Pinpoint the cell where the given text exists, returning its [X, Y] midpoint coordinate. 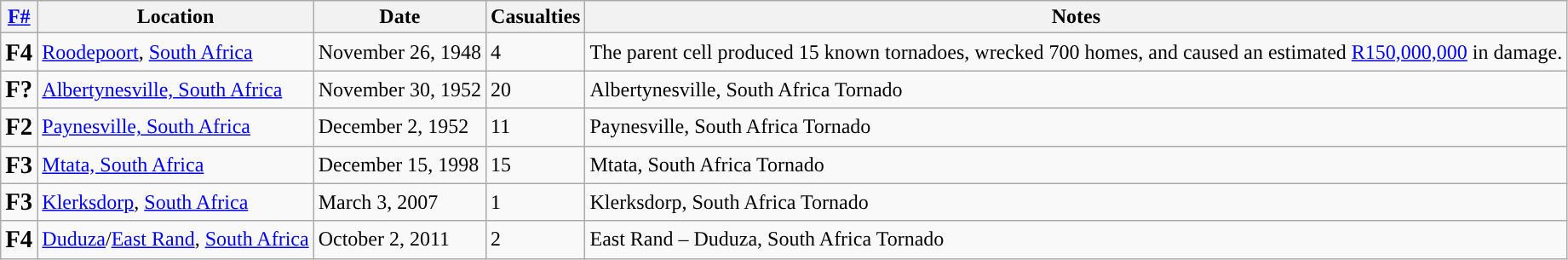
20 [536, 90]
Duduza/East Rand, South Africa [175, 240]
2 [536, 240]
Albertynesville, South Africa Tornado [1077, 90]
Roodepoort, South Africa [175, 52]
December 2, 1952 [399, 127]
October 2, 2011 [399, 240]
Mtata, South Africa Tornado [1077, 165]
Date [399, 17]
F? [19, 90]
East Rand – Duduza, South Africa Tornado [1077, 240]
March 3, 2007 [399, 202]
F# [19, 17]
December 15, 1998 [399, 165]
Klerksdorp, South Africa Tornado [1077, 202]
11 [536, 127]
F2 [19, 127]
Paynesville, South Africa [175, 127]
Klerksdorp, South Africa [175, 202]
Paynesville, South Africa Tornado [1077, 127]
November 30, 1952 [399, 90]
Albertynesville, South Africa [175, 90]
1 [536, 202]
4 [536, 52]
Casualties [536, 17]
Location [175, 17]
The parent cell produced 15 known tornadoes, wrecked 700 homes, and caused an estimated R150,000,000 in damage. [1077, 52]
Mtata, South Africa [175, 165]
November 26, 1948 [399, 52]
15 [536, 165]
Notes [1077, 17]
